Return [x, y] of the center of cell containing provided text 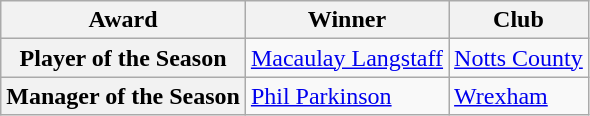
Club [519, 20]
Notts County [519, 58]
Player of the Season [124, 58]
Macaulay Langstaff [346, 58]
Wrexham [519, 96]
Award [124, 20]
Phil Parkinson [346, 96]
Manager of the Season [124, 96]
Winner [346, 20]
